Determine the [x, y] coordinate at the center of the cell enclosing the given text.  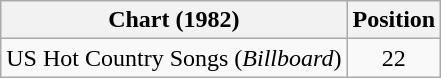
US Hot Country Songs (Billboard) [174, 58]
Position [394, 20]
22 [394, 58]
Chart (1982) [174, 20]
